Locate the cell with the specified text and output its (X, Y) center coordinate. 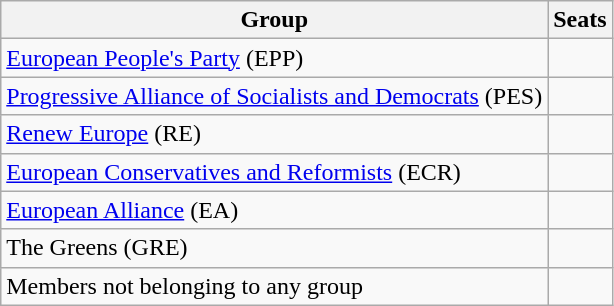
The Greens (GRE) (274, 248)
European Conservatives and Reformists (ECR) (274, 172)
Progressive Alliance of Socialists and Democrats (PES) (274, 96)
Seats (580, 20)
European People's Party (EPP) (274, 58)
Members not belonging to any group (274, 286)
Renew Europe (RE) (274, 134)
European Alliance (EA) (274, 210)
Group (274, 20)
